Locate the cell with the specified text and output its (X, Y) center coordinate. 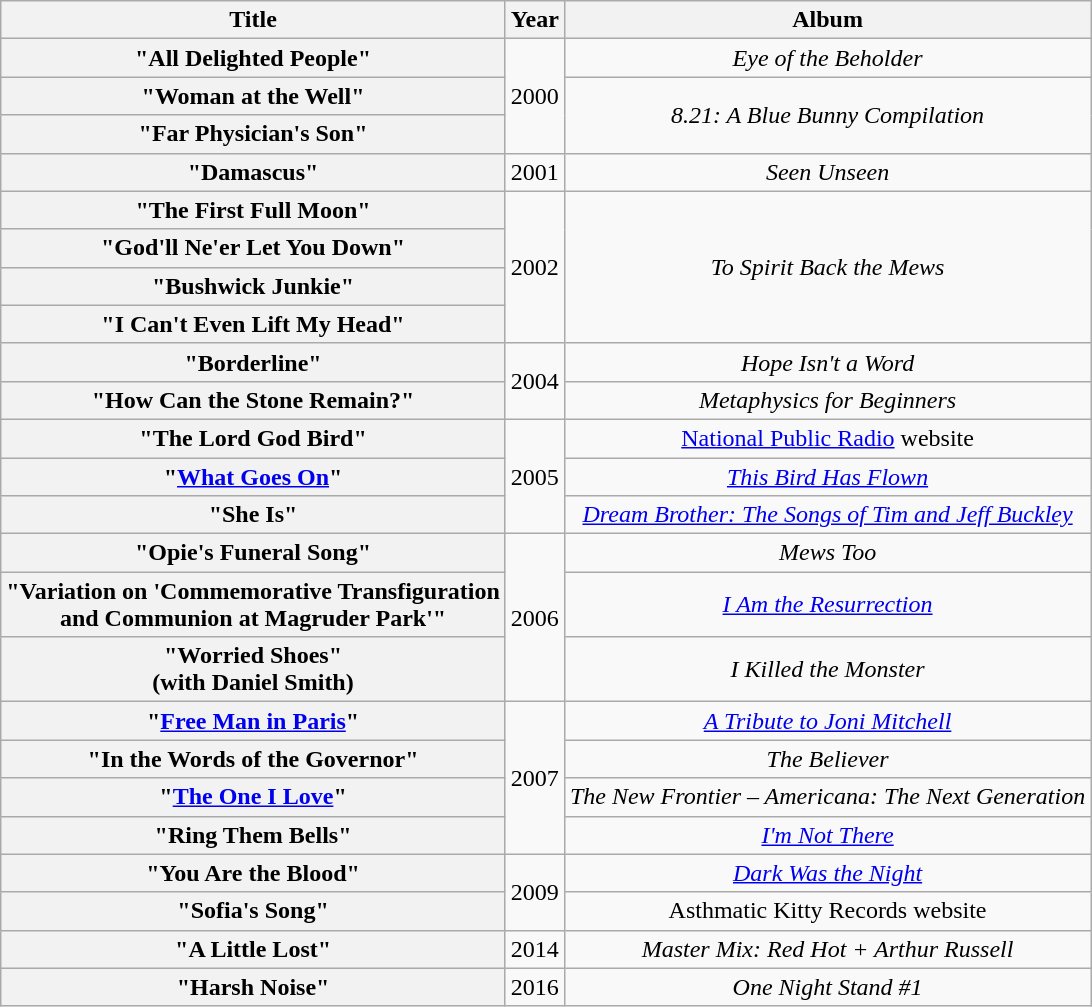
Dream Brother: The Songs of Tim and Jeff Buckley (827, 515)
"Damascus" (254, 172)
2004 (534, 381)
Master Mix: Red Hot + Arthur Russell (827, 949)
"All Delighted People" (254, 58)
"Woman at the Well" (254, 96)
"Borderline" (254, 362)
2001 (534, 172)
Metaphysics for Beginners (827, 400)
The New Frontier – Americana: The Next Generation (827, 797)
"Opie's Funeral Song" (254, 553)
"Ring Them Bells" (254, 835)
Album (827, 20)
2009 (534, 892)
"Sofia's Song" (254, 911)
"The Lord God Bird" (254, 438)
2014 (534, 949)
Title (254, 20)
Seen Unseen (827, 172)
"She Is" (254, 515)
A Tribute to Joni Mitchell (827, 721)
"The One I Love" (254, 797)
"Harsh Noise" (254, 987)
"Far Physician's Son" (254, 134)
This Bird Has Flown (827, 477)
"How Can the Stone Remain?" (254, 400)
One Night Stand #1 (827, 987)
"In the Words of the Governor" (254, 759)
2006 (534, 618)
"You Are the Blood" (254, 873)
"God'll Ne'er Let You Down" (254, 248)
Year (534, 20)
I Am the Resurrection (827, 604)
Mews Too (827, 553)
Hope Isn't a Word (827, 362)
2000 (534, 96)
2007 (534, 778)
"Bushwick Junkie" (254, 286)
"A Little Lost" (254, 949)
"I Can't Even Lift My Head" (254, 324)
To Spirit Back the Mews (827, 267)
I Killed the Monster (827, 670)
The Believer (827, 759)
Dark Was the Night (827, 873)
2016 (534, 987)
2002 (534, 267)
"What Goes On" (254, 477)
Eye of the Beholder (827, 58)
"Variation on 'Commemorative Transfigurationand Communion at Magruder Park'" (254, 604)
2005 (534, 476)
National Public Radio website (827, 438)
"Free Man in Paris" (254, 721)
8.21: A Blue Bunny Compilation (827, 115)
"The First Full Moon" (254, 210)
Asthmatic Kitty Records website (827, 911)
"Worried Shoes"(with Daniel Smith) (254, 670)
I'm Not There (827, 835)
